From the cell containing the given text, extract its center point as [x, y] coordinate. 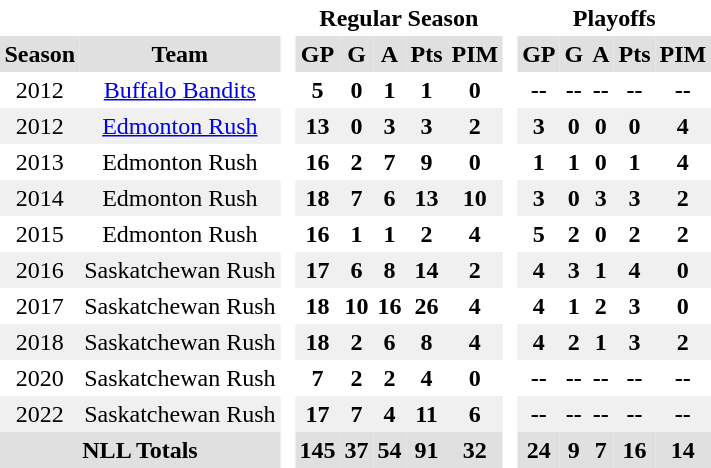
91 [426, 450]
NLL Totals [140, 450]
32 [475, 450]
26 [426, 306]
2015 [40, 234]
Regular Season [399, 18]
2016 [40, 270]
11 [426, 414]
24 [539, 450]
2014 [40, 198]
Buffalo Bandits [180, 90]
2022 [40, 414]
37 [356, 450]
2020 [40, 378]
2017 [40, 306]
Team [180, 54]
145 [318, 450]
2013 [40, 162]
2018 [40, 342]
Season [40, 54]
Playoffs [614, 18]
54 [390, 450]
